Find where the given text appears and provide that cell's center as (X, Y) coordinate. 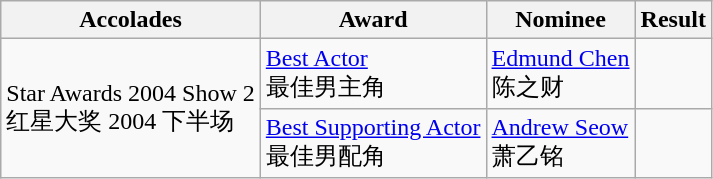
Nominee (560, 20)
Result (673, 20)
Star Awards 2004 Show 2 红星大奖 2004 下半场 (131, 108)
Andrew Seow 萧乙铭 (560, 143)
Award (373, 20)
Best Actor 最佳男主角 (373, 74)
Accolades (131, 20)
Edmund Chen 陈之财 (560, 74)
Best Supporting Actor 最佳男配角 (373, 143)
